Determine the [X, Y] coordinate at the center of the cell enclosing the given text.  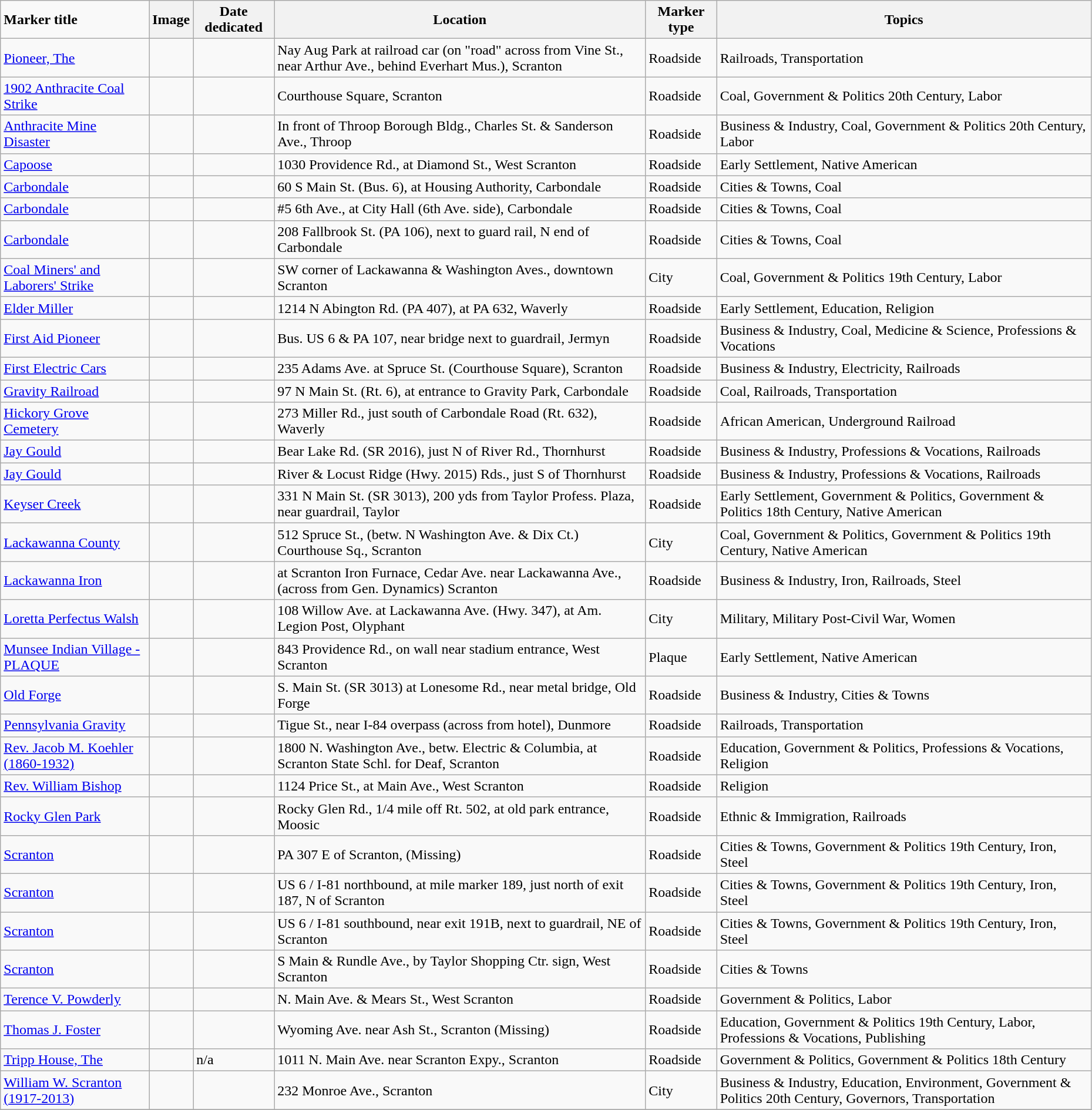
Early Settlement, Government & Politics, Government & Politics 18th Century, Native American [903, 504]
Business & Industry, Iron, Railroads, Steel [903, 580]
843 Providence Rd., on wall near stadium entrance, West Scranton [460, 657]
Rev. William Bishop [75, 786]
Marker title [75, 20]
Pioneer, The [75, 58]
Munsee Indian Village - PLAQUE [75, 657]
208 Fallbrook St. (PA 106), next to guard rail, N end of Carbondale [460, 240]
US 6 / I-81 southbound, near exit 191B, next to guardrail, NE of Scranton [460, 930]
Courthouse Square, Scranton [460, 96]
Coal, Government & Politics 19th Century, Labor [903, 277]
273 Miller Rd., just south of Carbondale Road (Rt. 632), Waverly [460, 422]
Education, Government & Politics 19th Century, Labor, Professions & Vocations, Publishing [903, 1030]
Lackawanna County [75, 543]
Anthracite Mine Disaster [75, 134]
n/a [234, 1060]
Bus. US 6 & PA 107, near bridge next to guardrail, Jermyn [460, 338]
1124 Price St., at Main Ave., West Scranton [460, 786]
512 Spruce St., (betw. N Washington Ave. & Dix Ct.) Courthouse Sq., Scranton [460, 543]
Capoose [75, 164]
Elder Miller [75, 308]
Coal, Government & Politics, Government & Politics 19th Century, Native American [903, 543]
Rev. Jacob M. Koehler (1860-1932) [75, 755]
SW corner of Lackawanna & Washington Aves., downtown Scranton [460, 277]
Gravity Railroad [75, 391]
Keyser Creek [75, 504]
Coal, Government & Politics 20th Century, Labor [903, 96]
US 6 / I-81 northbound, at mile marker 189, just north of exit 187, N of Scranton [460, 893]
Loretta Perfectus Walsh [75, 619]
97 N Main St. (Rt. 6), at entrance to Gravity Park, Carbondale [460, 391]
Marker type [681, 20]
Religion [903, 786]
Business & Industry, Education, Environment, Government & Politics 20th Century, Governors, Transportation [903, 1090]
Tigue St., near I-84 overpass (across from hotel), Dunmore [460, 725]
331 N Main St. (SR 3013), 200 yds from Taylor Profess. Plaza, near guardrail, Taylor [460, 504]
PA 307 E of Scranton, (Missing) [460, 854]
Cities & Towns [903, 969]
Nay Aug Park at railroad car (on "road" across from Vine St., near Arthur Ave., behind Everhart Mus.), Scranton [460, 58]
River & Locust Ridge (Hwy. 2015) Rds., just S of Thornhurst [460, 474]
at Scranton Iron Furnace, Cedar Ave. near Lackawanna Ave., (across from Gen. Dynamics) Scranton [460, 580]
Military, Military Post-Civil War, Women [903, 619]
Terence V. Powderly [75, 1000]
Wyoming Ave. near Ash St., Scranton (Missing) [460, 1030]
Date dedicated [234, 20]
Business & Industry, Cities & Towns [903, 695]
Topics [903, 20]
Ethnic & Immigration, Railroads [903, 816]
William W. Scranton (1917-2013) [75, 1090]
Thomas J. Foster [75, 1030]
African American, Underground Railroad [903, 422]
Business & Industry, Coal, Medicine & Science, Professions & Vocations [903, 338]
Pennsylvania Gravity [75, 725]
#5 6th Ave., at City Hall (6th Ave. side), Carbondale [460, 209]
1011 N. Main Ave. near Scranton Expy., Scranton [460, 1060]
232 Monroe Ave., Scranton [460, 1090]
1800 N. Washington Ave., betw. Electric & Columbia, at Scranton State Schl. for Deaf, Scranton [460, 755]
N. Main Ave. & Mears St., West Scranton [460, 1000]
Plaque [681, 657]
108 Willow Ave. at Lackawanna Ave. (Hwy. 347), at Am. Legion Post, Olyphant [460, 619]
Hickory Grove Cemetery [75, 422]
60 S Main St. (Bus. 6), at Housing Authority, Carbondale [460, 187]
Education, Government & Politics, Professions & Vocations, Religion [903, 755]
First Aid Pioneer [75, 338]
Old Forge [75, 695]
Government & Politics, Labor [903, 1000]
Lackawanna Iron [75, 580]
1214 N Abington Rd. (PA 407), at PA 632, Waverly [460, 308]
Image [172, 20]
In front of Throop Borough Bldg., Charles St. & Sanderson Ave., Throop [460, 134]
Business & Industry, Electricity, Railroads [903, 368]
Business & Industry, Coal, Government & Politics 20th Century, Labor [903, 134]
Tripp House, The [75, 1060]
1902 Anthracite Coal Strike [75, 96]
Government & Politics, Government & Politics 18th Century [903, 1060]
Location [460, 20]
First Electric Cars [75, 368]
1030 Providence Rd., at Diamond St., West Scranton [460, 164]
Early Settlement, Education, Religion [903, 308]
S. Main St. (SR 3013) at Lonesome Rd., near metal bridge, Old Forge [460, 695]
Rocky Glen Rd., 1/4 mile off Rt. 502, at old park entrance, Moosic [460, 816]
Rocky Glen Park [75, 816]
Bear Lake Rd. (SR 2016), just N of River Rd., Thornhurst [460, 452]
Coal, Railroads, Transportation [903, 391]
235 Adams Ave. at Spruce St. (Courthouse Square), Scranton [460, 368]
S Main & Rundle Ave., by Taylor Shopping Ctr. sign, West Scranton [460, 969]
Coal Miners' and Laborers' Strike [75, 277]
